Search for the cell housing the specified text and yield its (x, y) center coordinate. 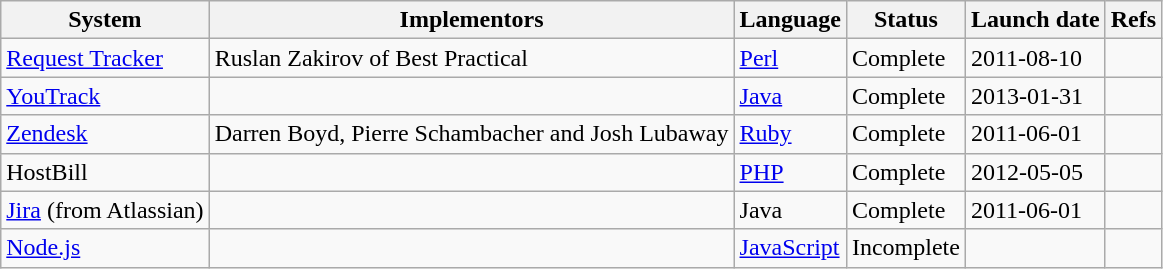
2011-08-10 (1035, 58)
Perl (790, 58)
2012-05-05 (1035, 172)
System (105, 20)
Request Tracker (105, 58)
Zendesk (105, 134)
Jira (from Atlassian) (105, 210)
PHP (790, 172)
Language (790, 20)
Implementors (472, 20)
HostBill (105, 172)
Ruby (790, 134)
Status (906, 20)
Incomplete (906, 248)
Darren Boyd, Pierre Schambacher and Josh Lubaway (472, 134)
YouTrack (105, 96)
Ruslan Zakirov of Best Practical (472, 58)
Node.js (105, 248)
Refs (1133, 20)
Launch date (1035, 20)
2013-01-31 (1035, 96)
JavaScript (790, 248)
